Search for the cell housing the specified text and yield its (x, y) center coordinate. 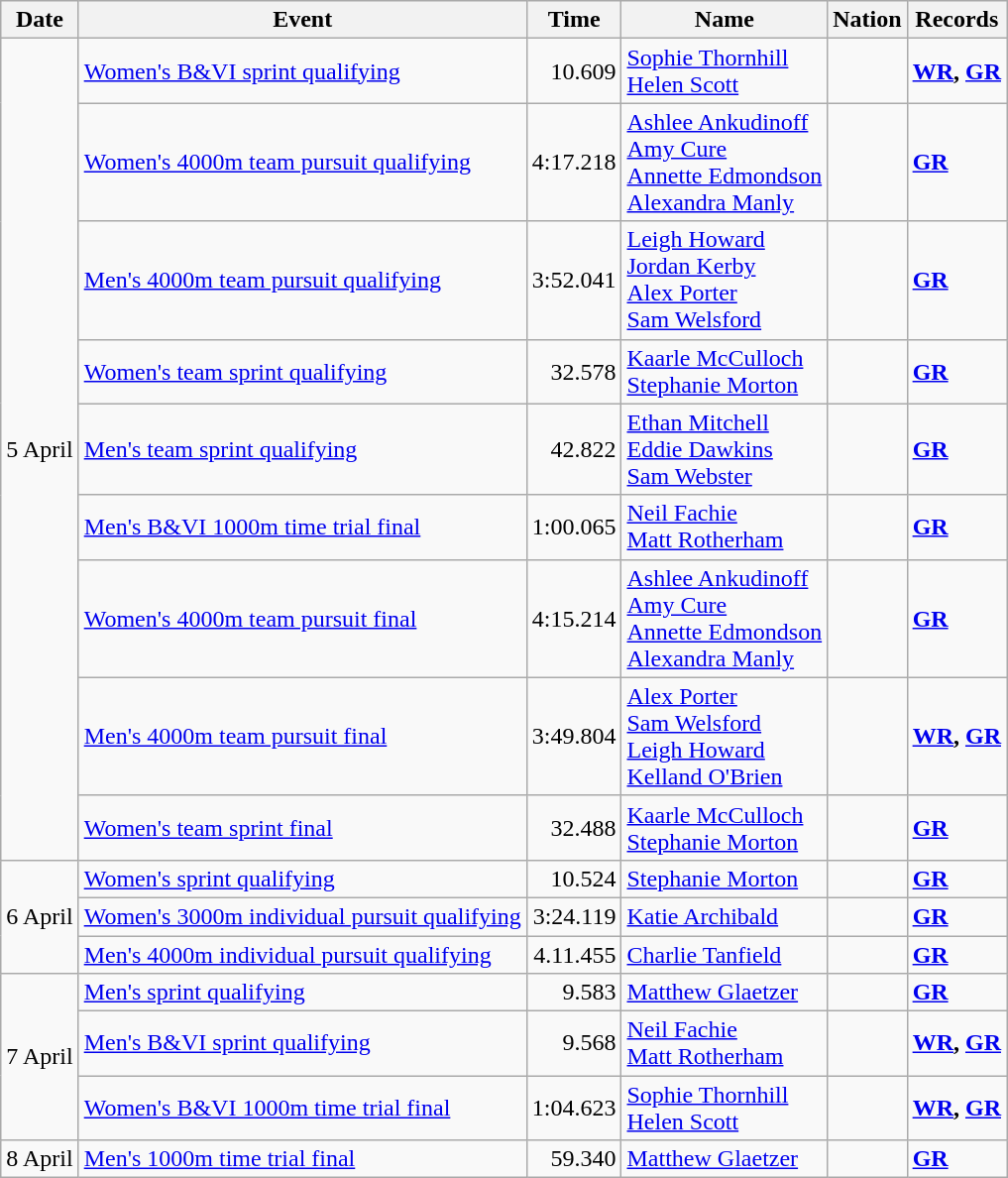
Women's 4000m team pursuit final (302, 619)
Women's team sprint qualifying (302, 371)
Men's team sprint qualifying (302, 449)
3:49.804 (574, 736)
Women's team sprint final (302, 827)
Men's 1000m time trial final (302, 1159)
Women's B&VI 1000m time trial final (302, 1109)
Ethan MitchellEddie DawkinsSam Webster (725, 449)
Charlie Tanfield (725, 955)
1:00.065 (574, 528)
Katie Archibald (725, 916)
Stephanie Morton (725, 879)
3:52.041 (574, 280)
Men's sprint qualifying (302, 993)
Women's sprint qualifying (302, 879)
Name (725, 20)
32.488 (574, 827)
Records (956, 20)
3:24.119 (574, 916)
Men's B&VI 1000m time trial final (302, 528)
Men's 4000m individual pursuit qualifying (302, 955)
5 April (40, 450)
Event (302, 20)
Alex PorterSam WelsfordLeigh HowardKelland O'Brien (725, 736)
32.578 (574, 371)
10.609 (574, 71)
7 April (40, 1057)
1:04.623 (574, 1109)
Women's B&VI sprint qualifying (302, 71)
Time (574, 20)
Women's 4000m team pursuit qualifying (302, 163)
6 April (40, 916)
Nation (867, 20)
42.822 (574, 449)
Men's 4000m team pursuit final (302, 736)
10.524 (574, 879)
9.583 (574, 993)
Leigh HowardJordan KerbyAlex PorterSam Welsford (725, 280)
Women's 3000m individual pursuit qualifying (302, 916)
Date (40, 20)
8 April (40, 1159)
4:17.218 (574, 163)
4.11.455 (574, 955)
59.340 (574, 1159)
9.568 (574, 1043)
4:15.214 (574, 619)
Men's B&VI sprint qualifying (302, 1043)
Men's 4000m team pursuit qualifying (302, 280)
